Return the (X, Y) coordinate for the center point of the cell that contains the specified text.  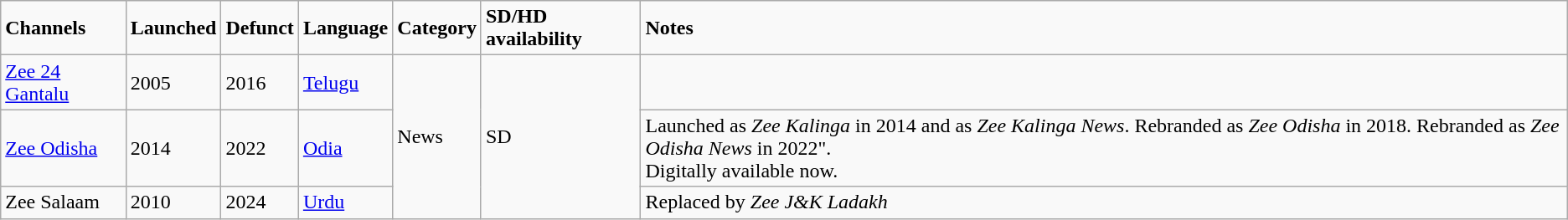
2005 (173, 82)
SD (560, 137)
SD/HD availability (560, 28)
Language (345, 28)
Notes (1104, 28)
2016 (260, 82)
Zee Salaam (64, 202)
Defunct (260, 28)
Replaced by Zee J&K Ladakh (1104, 202)
Channels (64, 28)
2014 (173, 148)
News (437, 137)
Odia (345, 148)
2010 (173, 202)
2022 (260, 148)
Launched (173, 28)
Category (437, 28)
Zee Odisha (64, 148)
Zee 24 Gantalu (64, 82)
2024 (260, 202)
Telugu (345, 82)
Urdu (345, 202)
